Find where the given text appears and provide that cell's center as [x, y] coordinate. 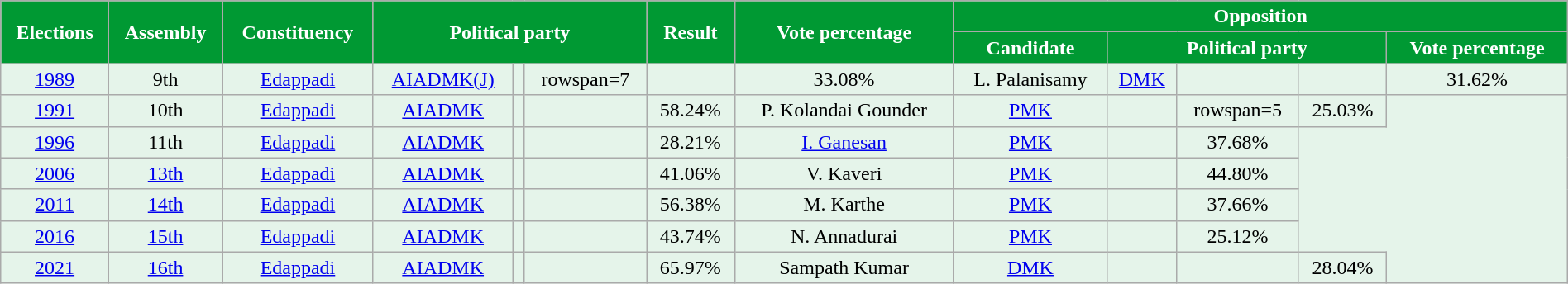
1996 [55, 142]
2016 [55, 236]
V. Kaveri [844, 173]
28.21% [691, 142]
I. Ganesan [844, 142]
15th [165, 236]
16th [165, 267]
25.03% [1342, 111]
14th [165, 205]
33.08% [844, 79]
rowspan=5 [1238, 111]
Opposition [1260, 17]
1991 [55, 111]
13th [165, 173]
11th [165, 142]
1989 [55, 79]
31.62% [1477, 79]
Sampath Kumar [844, 267]
rowspan=7 [586, 79]
58.24% [691, 111]
9th [165, 79]
Constituency [298, 32]
37.68% [1238, 142]
41.06% [691, 173]
Candidate [1030, 48]
P. Kolandai Gounder [844, 111]
2011 [55, 205]
N. Annadurai [844, 236]
AIADMK(J) [443, 79]
Assembly [165, 32]
28.04% [1342, 267]
2006 [55, 173]
44.80% [1238, 173]
65.97% [691, 267]
Result [691, 32]
L. Palanisamy [1030, 79]
10th [165, 111]
Elections [55, 32]
M. Karthe [844, 205]
37.66% [1238, 205]
2021 [55, 267]
56.38% [691, 205]
25.12% [1238, 236]
43.74% [691, 236]
